Pinpoint the cell where the given text exists, returning its (x, y) midpoint coordinate. 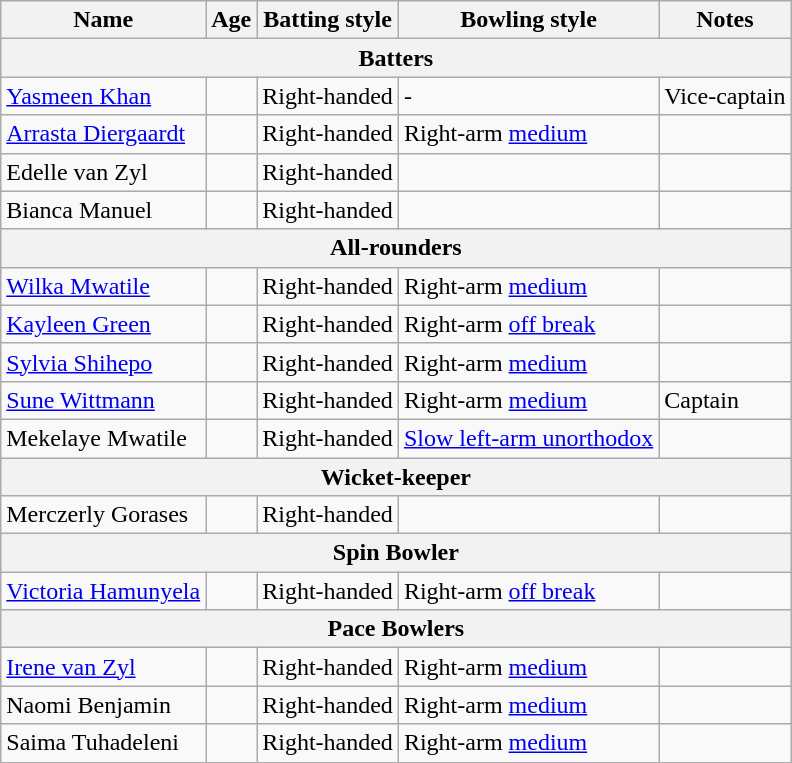
Edelle van Zyl (104, 172)
Victoria Hamunyela (104, 591)
Captain (725, 400)
All-rounders (396, 248)
Age (232, 20)
Slow left-arm unorthodox (528, 438)
Batting style (328, 20)
- (528, 96)
Mekelaye Mwatile (104, 438)
Irene van Zyl (104, 667)
Wicket-keeper (396, 477)
Sune Wittmann (104, 400)
Notes (725, 20)
Saima Tuhadeleni (104, 743)
Merczerly Gorases (104, 515)
Bianca Manuel (104, 210)
Pace Bowlers (396, 629)
Yasmeen Khan (104, 96)
Naomi Benjamin (104, 705)
Bowling style (528, 20)
Arrasta Diergaardt (104, 134)
Batters (396, 58)
Vice-captain (725, 96)
Name (104, 20)
Kayleen Green (104, 324)
Wilka Mwatile (104, 286)
Spin Bowler (396, 553)
Sylvia Shihepo (104, 362)
